For the text-containing cell, return its midpoint in [X, Y] coordinate format. 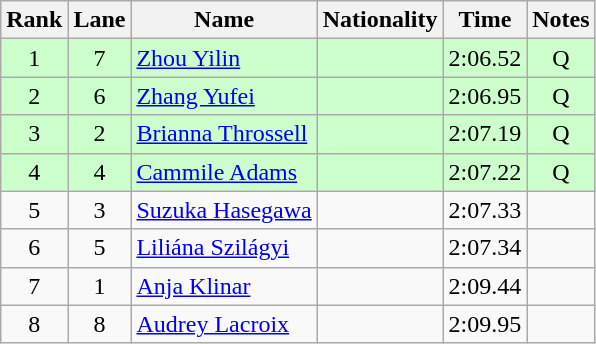
Audrey Lacroix [224, 324]
2:07.34 [485, 248]
Notes [561, 20]
Suzuka Hasegawa [224, 210]
2:07.19 [485, 134]
Nationality [380, 20]
Zhang Yufei [224, 96]
Lane [100, 20]
2:06.52 [485, 58]
Name [224, 20]
Brianna Throssell [224, 134]
2:07.33 [485, 210]
Anja Klinar [224, 286]
Rank [34, 20]
2:06.95 [485, 96]
2:09.95 [485, 324]
2:09.44 [485, 286]
2:07.22 [485, 172]
Liliána Szilágyi [224, 248]
Cammile Adams [224, 172]
Time [485, 20]
Zhou Yilin [224, 58]
